For the text-containing cell, return its midpoint in [X, Y] coordinate format. 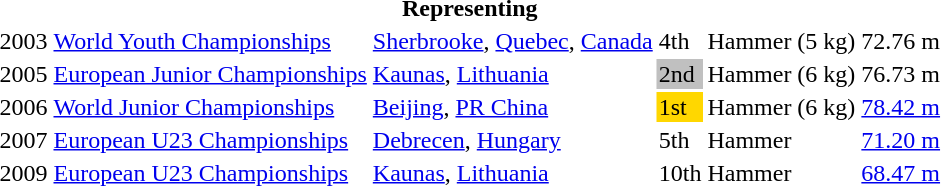
4th [680, 41]
Hammer [782, 140]
Beijing, PR China [512, 107]
Debrecen, Hungary [512, 140]
5th [680, 140]
World Junior Championships [210, 107]
World Youth Championships [210, 41]
2nd [680, 74]
1st [680, 107]
Sherbrooke, Quebec, Canada [512, 41]
Kaunas, Lithuania [512, 74]
European U23 Championships [210, 140]
European Junior Championships [210, 74]
Hammer (5 kg) [782, 41]
